Locate the cell with the specified text and output its (x, y) center coordinate. 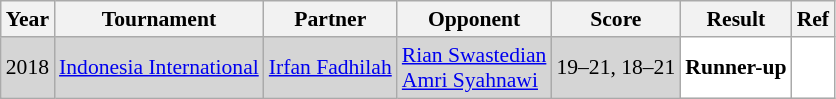
Tournament (159, 19)
2018 (28, 68)
Ref (813, 19)
Result (736, 19)
Runner-up (736, 68)
Irfan Fadhilah (330, 68)
Partner (330, 19)
19–21, 18–21 (616, 68)
Score (616, 19)
Opponent (474, 19)
Indonesia International (159, 68)
Year (28, 19)
Rian Swastedian Amri Syahnawi (474, 68)
